Locate the cell with the specified text and output its [x, y] center coordinate. 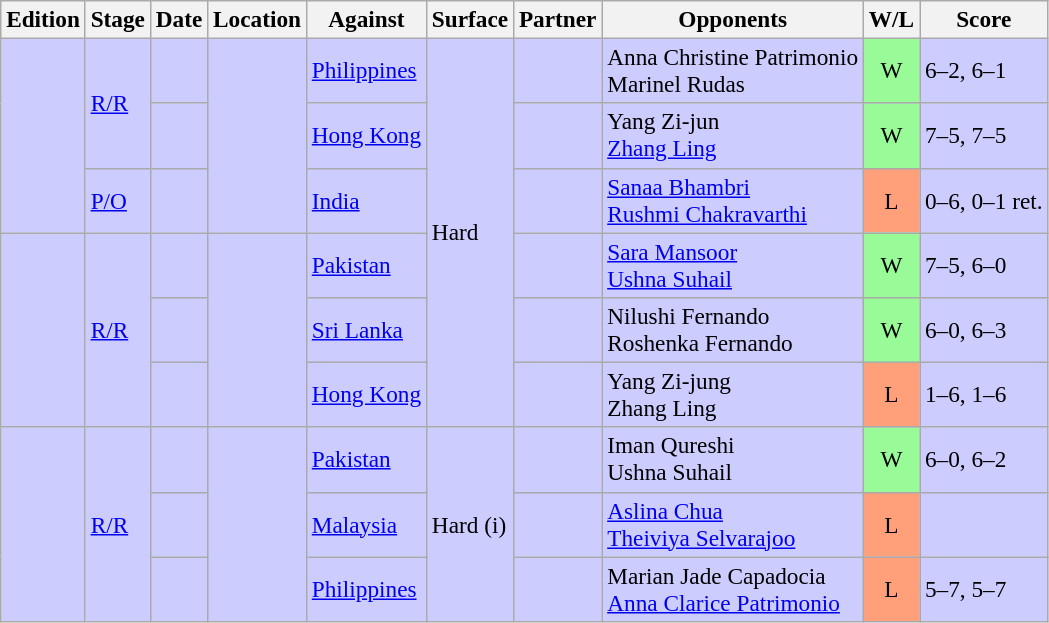
Partner [557, 19]
Hard (i) [470, 524]
Nilushi Fernando Roshenka Fernando [733, 330]
Location [258, 19]
Yang Zi-jung Zhang Ling [733, 394]
Surface [470, 19]
Score [984, 19]
5–7, 5–7 [984, 588]
6–2, 6–1 [984, 70]
W/L [891, 19]
Aslina Chua Theiviya Selvarajoo [733, 524]
Against [366, 19]
1–6, 1–6 [984, 394]
6–0, 6–3 [984, 330]
Malaysia [366, 524]
Yang Zi-jun Zhang Ling [733, 136]
P/O [118, 200]
Sara Mansoor Ushna Suhail [733, 264]
6–0, 6–2 [984, 460]
Sanaa Bhambri Rushmi Chakravarthi [733, 200]
7–5, 7–5 [984, 136]
0–6, 0–1 ret. [984, 200]
7–5, 6–0 [984, 264]
Stage [118, 19]
Edition [44, 19]
Marian Jade Capadocia Anna Clarice Patrimonio [733, 588]
Sri Lanka [366, 330]
Date [178, 19]
Anna Christine Patrimonio Marinel Rudas [733, 70]
Hard [470, 232]
Iman Qureshi Ushna Suhail [733, 460]
Opponents [733, 19]
India [366, 200]
